Identify which cell holds the provided text, then report its (x, y) central coordinate. 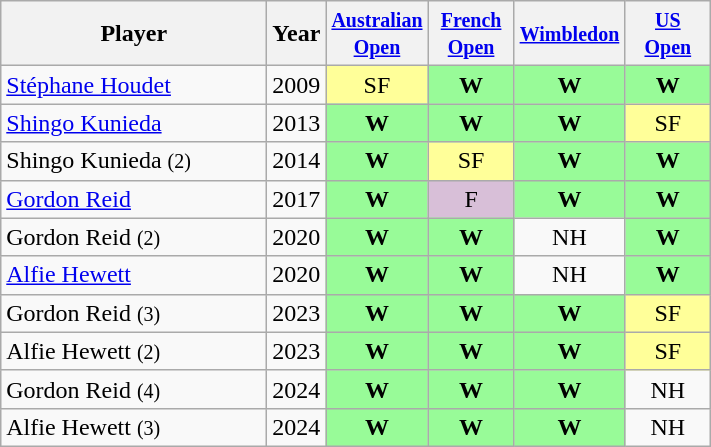
Australian Open (377, 34)
Alfie Hewett (2) (134, 351)
US Open (668, 34)
Player (134, 34)
2009 (296, 85)
2013 (296, 123)
2014 (296, 161)
Alfie Hewett (134, 275)
Wimbledon (570, 34)
F (471, 199)
Gordon Reid (4) (134, 389)
Alfie Hewett (3) (134, 427)
Gordon Reid (2) (134, 237)
2017 (296, 199)
Stéphane Houdet (134, 85)
Gordon Reid (134, 199)
French Open (471, 34)
Shingo Kunieda (134, 123)
Shingo Kunieda (2) (134, 161)
Gordon Reid (3) (134, 313)
Year (296, 34)
